Identify which cell holds the provided text, then report its (X, Y) central coordinate. 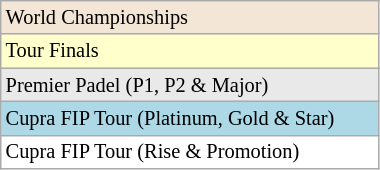
Tour Finals (190, 51)
Cupra FIP Tour (Platinum, Gold & Star) (190, 118)
Cupra FIP Tour (Rise & Promotion) (190, 152)
World Championships (190, 17)
Premier Padel (P1, P2 & Major) (190, 85)
